Provide the [x, y] coordinate of the cell's center where the given text is located.  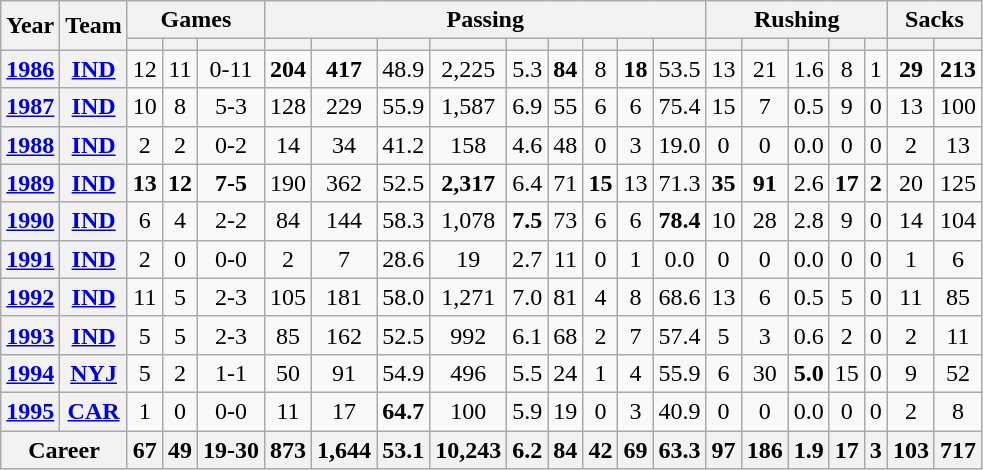
2,225 [468, 69]
162 [344, 335]
5.9 [528, 411]
28.6 [404, 259]
53.1 [404, 449]
2.7 [528, 259]
1,587 [468, 107]
1989 [30, 183]
103 [910, 449]
21 [764, 69]
1993 [30, 335]
30 [764, 373]
58.0 [404, 297]
54.9 [404, 373]
19.0 [680, 145]
6.1 [528, 335]
7-5 [230, 183]
Career [64, 449]
78.4 [680, 221]
1,644 [344, 449]
362 [344, 183]
49 [180, 449]
873 [288, 449]
19-30 [230, 449]
105 [288, 297]
2,317 [468, 183]
73 [566, 221]
186 [764, 449]
58.3 [404, 221]
417 [344, 69]
1991 [30, 259]
190 [288, 183]
68.6 [680, 297]
181 [344, 297]
81 [566, 297]
204 [288, 69]
1.9 [808, 449]
71 [566, 183]
Team [94, 26]
Passing [486, 20]
5-3 [230, 107]
18 [636, 69]
717 [958, 449]
104 [958, 221]
63.3 [680, 449]
1995 [30, 411]
1990 [30, 221]
4.6 [528, 145]
5.0 [808, 373]
53.5 [680, 69]
7.5 [528, 221]
0-11 [230, 69]
6.9 [528, 107]
20 [910, 183]
158 [468, 145]
64.7 [404, 411]
Rushing [796, 20]
125 [958, 183]
1992 [30, 297]
55 [566, 107]
128 [288, 107]
0-2 [230, 145]
2.8 [808, 221]
48.9 [404, 69]
1986 [30, 69]
24 [566, 373]
48 [566, 145]
Year [30, 26]
5.5 [528, 373]
1-1 [230, 373]
40.9 [680, 411]
41.2 [404, 145]
35 [724, 183]
NYJ [94, 373]
992 [468, 335]
7.0 [528, 297]
5.3 [528, 69]
1988 [30, 145]
1994 [30, 373]
52 [958, 373]
Games [196, 20]
1,271 [468, 297]
75.4 [680, 107]
29 [910, 69]
97 [724, 449]
Sacks [934, 20]
42 [600, 449]
CAR [94, 411]
50 [288, 373]
10,243 [468, 449]
28 [764, 221]
71.3 [680, 183]
229 [344, 107]
69 [636, 449]
144 [344, 221]
6.2 [528, 449]
496 [468, 373]
0.6 [808, 335]
213 [958, 69]
1987 [30, 107]
2.6 [808, 183]
67 [144, 449]
34 [344, 145]
6.4 [528, 183]
1.6 [808, 69]
57.4 [680, 335]
68 [566, 335]
2-2 [230, 221]
1,078 [468, 221]
